From the cell containing the given text, extract its center point as [X, Y] coordinate. 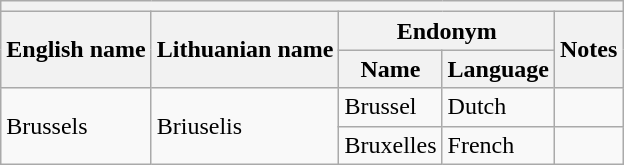
Brussels [76, 126]
English name [76, 50]
Lithuanian name [245, 50]
Language [498, 69]
French [498, 145]
Notes [588, 50]
Brussel [390, 107]
Dutch [498, 107]
Endonym [446, 31]
Name [390, 69]
Briuselis [245, 126]
Bruxelles [390, 145]
